Determine the (X, Y) coordinate at the center of the cell enclosing the given text.  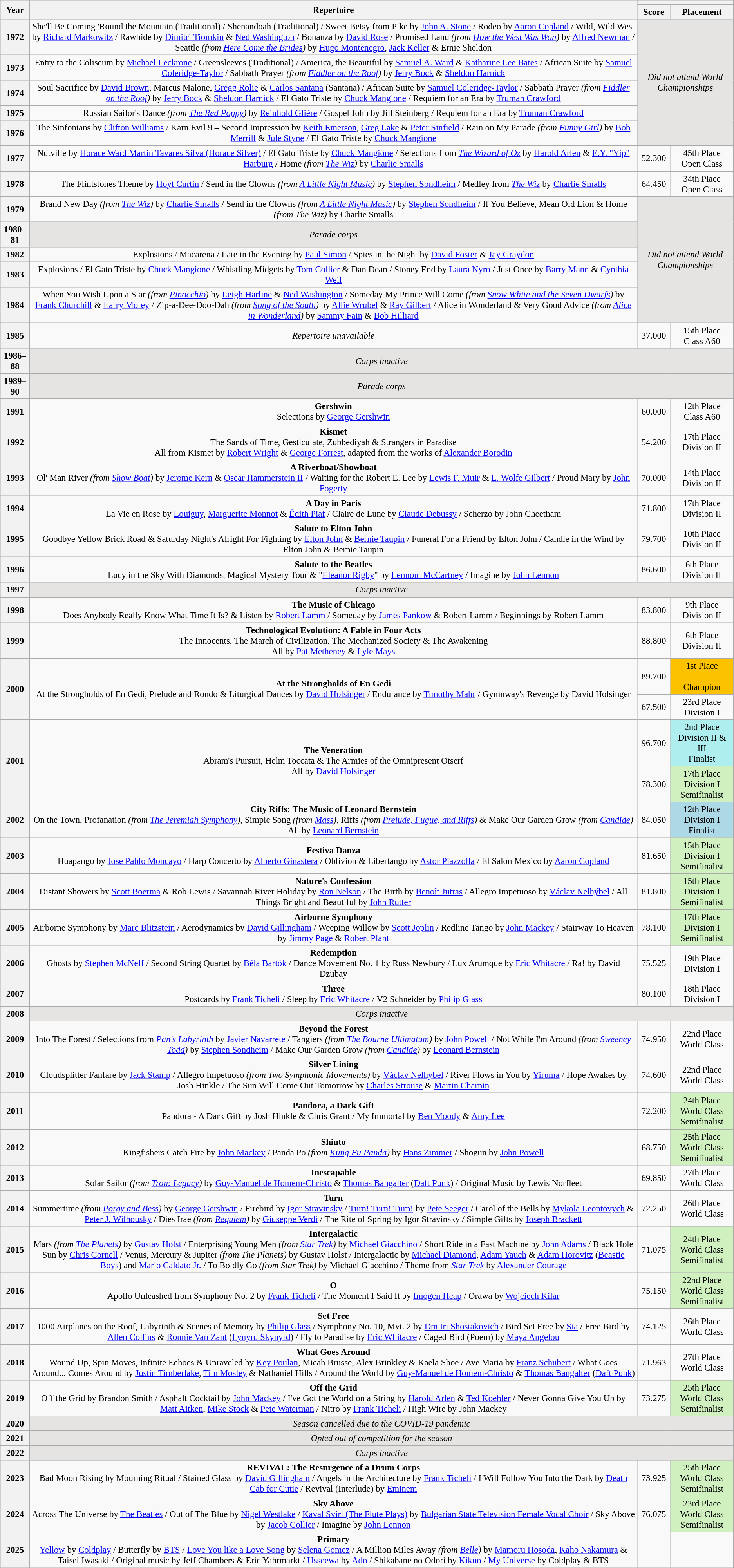
2023 (15, 1478)
Opted out of competition for the season (381, 1438)
74.950 (653, 1039)
ThreePostcards by Frank Ticheli / Sleep by Eric Whitacre / V2 Schneider by Philip Glass (334, 994)
The VenerationAbram's Pursuit, Helm Toccata & The Armies of the Omnipresent OtserfAll by David Holsinger (334, 761)
2000 (15, 689)
1973 (15, 68)
75.525 (653, 963)
2020 (15, 1423)
9th PlaceDivision II (702, 610)
Explosions / Macarena / Late in the Evening by Paul Simon / Spies in the Night by David Foster & Jay Graydon (334, 254)
1996 (15, 570)
2007 (15, 994)
1977 (15, 158)
The Flintstones Theme by Hoyt Curtin / Send in the Clowns (from A Little Night Music) by Stephen Sondheim / Medley from The Wiz by Charlie Smalls (334, 184)
2016 (15, 1291)
Season cancelled due to the COVID-19 pandemic (381, 1423)
2nd PlaceDivision II & IIIFinalist (702, 743)
Russian Sailor's Dance (from The Red Poppy) by Reinhold Glière / Gospel John by Jill Steinberg / Requiem for an Era by Truman Crawford (334, 113)
1974 (15, 93)
70.000 (653, 478)
18th PlaceDivision I (702, 994)
Repertoire unavailable (334, 335)
1998 (15, 610)
23rd PlaceDivision I (702, 707)
1995 (15, 539)
73.925 (653, 1478)
22nd PlaceWorld ClassSemifinalist (702, 1291)
GershwinSelections by George Gershwin (334, 411)
1980–81 (15, 234)
52.300 (653, 158)
69.850 (653, 1178)
80.100 (653, 994)
1997 (15, 590)
1985 (15, 335)
45th PlaceOpen Class (702, 158)
12th PlaceClass A60 (702, 411)
2024 (15, 1514)
2010 (15, 1075)
86.600 (653, 570)
Year (15, 10)
2021 (15, 1438)
Repertoire (334, 10)
83.800 (653, 610)
1976 (15, 133)
2018 (15, 1362)
74.600 (653, 1075)
81.650 (653, 856)
2006 (15, 963)
1984 (15, 305)
23rd PlaceWorld ClassSemifinalist (702, 1514)
37.000 (653, 335)
Score (653, 12)
78.300 (653, 784)
1999 (15, 641)
2004 (15, 892)
1989–90 (15, 386)
1994 (15, 509)
19th PlaceDivision I (702, 963)
2019 (15, 1398)
2005 (15, 928)
2002 (15, 820)
14th PlaceDivision II (702, 478)
1991 (15, 411)
84.050 (653, 820)
2001 (15, 761)
2009 (15, 1039)
34th PlaceOpen Class (702, 184)
78.100 (653, 928)
ShintoKingfishers Catch Fire by John Mackey / Panda Po (from Kung Fu Panda) by Hans Zimmer / Shogun by John Powell (334, 1147)
67.500 (653, 707)
72.200 (653, 1111)
1992 (15, 442)
2012 (15, 1147)
2003 (15, 856)
75.150 (653, 1291)
2013 (15, 1178)
96.700 (653, 743)
79.700 (653, 539)
72.250 (653, 1208)
1982 (15, 254)
1st PlaceChampion (702, 676)
2011 (15, 1111)
60.000 (653, 411)
54.200 (653, 442)
68.750 (653, 1147)
12th PlaceDivision IFinalist (702, 820)
OApollo Unleashed from Symphony No. 2 by Frank Ticheli / The Moment I Said It by Imogen Heap / Orawa by Wojciech Kilar (334, 1291)
2015 (15, 1249)
2017 (15, 1327)
81.800 (653, 892)
74.125 (653, 1327)
A Day in ParisLa Vie en Rose by Louiguy, Marguerite Monnot & Édith Piaf / Claire de Lune by Claude Debussy / Scherzo by John Cheetham (334, 509)
2014 (15, 1208)
71.075 (653, 1249)
Salute to the BeatlesLucy in the Sky With Diamonds, Magical Mystery Tour & "Eleanor Rigby" by Lennon–McCartney / Imagine by John Lennon (334, 570)
2022 (15, 1453)
64.450 (653, 184)
1972 (15, 37)
Placement (702, 12)
1979 (15, 209)
1993 (15, 478)
10th PlaceDivision II (702, 539)
71.800 (653, 509)
1978 (15, 184)
71.963 (653, 1362)
1983 (15, 274)
2025 (15, 1550)
InescapableSolar Sailor (from Tron: Legacy) by Guy-Manuel de Homem-Christo & Thomas Bangalter (Daft Punk) / Original Music by Lewis Norfleet (334, 1178)
89.700 (653, 676)
15th PlaceClass A60 (702, 335)
Pandora, a Dark GiftPandora - A Dark Gift by Josh Hinkle & Chris Grant / My Immortal by Ben Moody & Amy Lee (334, 1111)
73.275 (653, 1398)
1986–88 (15, 361)
76.075 (653, 1514)
88.800 (653, 641)
2008 (15, 1014)
1975 (15, 113)
